Determine the (X, Y) coordinate at the center of the cell enclosing the given text.  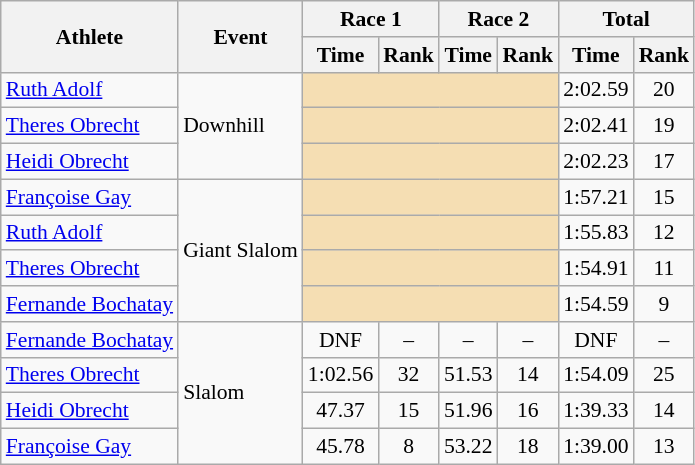
12 (664, 233)
Athlete (90, 36)
25 (664, 375)
1:54.09 (596, 375)
47.37 (340, 411)
2:02.59 (596, 90)
2:02.23 (596, 162)
Downhill (240, 126)
1:39.00 (596, 447)
1:54.91 (596, 269)
18 (528, 447)
13 (664, 447)
45.78 (340, 447)
Race 1 (371, 19)
1:54.59 (596, 304)
Giant Slalom (240, 250)
1:57.21 (596, 197)
8 (408, 447)
53.22 (468, 447)
Total (626, 19)
9 (664, 304)
51.53 (468, 375)
1:39.33 (596, 411)
17 (664, 162)
16 (528, 411)
11 (664, 269)
1:55.83 (596, 233)
20 (664, 90)
1:02.56 (340, 375)
51.96 (468, 411)
Event (240, 36)
2:02.41 (596, 126)
Slalom (240, 393)
32 (408, 375)
Race 2 (498, 19)
19 (664, 126)
